Extract the [X, Y] coordinate from the center of the cell holding the provided text.  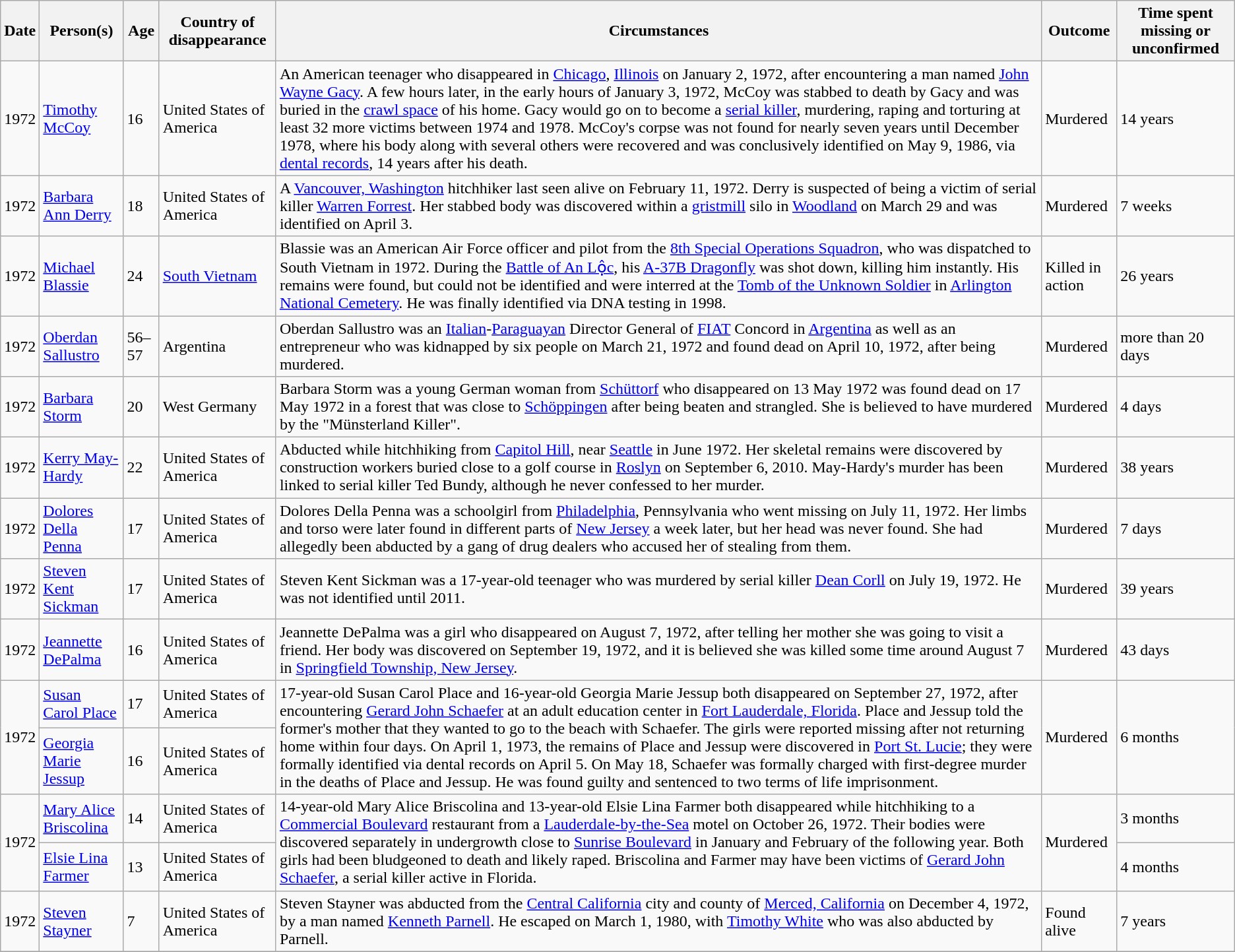
4 months [1176, 867]
West Germany [218, 407]
7 weeks [1176, 206]
Elsie Lina Farmer [82, 867]
6 months [1176, 738]
26 years [1176, 276]
Person(s) [82, 31]
24 [141, 276]
Time spent missing or unconfirmed [1176, 31]
Country of disappearance [218, 31]
Dolores Della Penna [82, 528]
14 [141, 818]
Oberdan Sallustro [82, 346]
38 years [1176, 468]
7 days [1176, 528]
South Vietnam [218, 276]
7 [141, 921]
Susan Carol Place [82, 704]
Killed in action [1079, 276]
more than 20 days [1176, 346]
Barbara Ann Derry [82, 206]
39 years [1176, 589]
43 days [1176, 650]
Steven Stayner [82, 921]
7 years [1176, 921]
Outcome [1079, 31]
18 [141, 206]
Jeannette DePalma [82, 650]
20 [141, 407]
Michael Blassie [82, 276]
Steven Kent Sickman was a 17-year-old teenager who was murdered by serial killer Dean Corll on July 19, 1972. He was not identified until 2011. [658, 589]
4 days [1176, 407]
Barbara Storm [82, 407]
Found alive [1079, 921]
56–57 [141, 346]
Date [20, 31]
Georgia Marie Jessup [82, 761]
Argentina [218, 346]
Mary Alice Briscolina [82, 818]
14 years [1176, 119]
Steven Kent Sickman [82, 589]
3 months [1176, 818]
Circumstances [658, 31]
22 [141, 468]
Age [141, 31]
Timothy McCoy [82, 119]
13 [141, 867]
Kerry May-Hardy [82, 468]
